Output the (X, Y) coordinate of the center of the cell containing the given text.  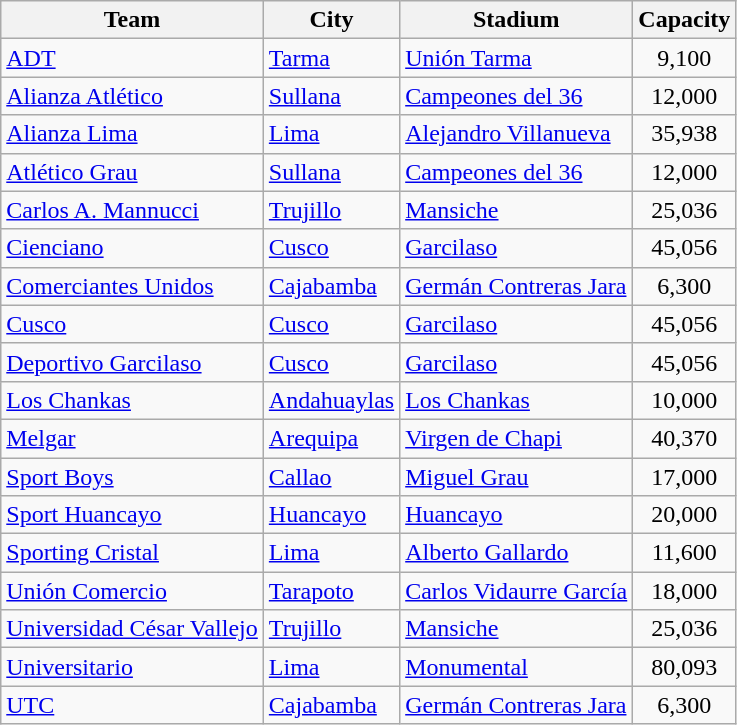
Comerciantes Unidos (132, 286)
Sporting Cristal (132, 553)
Universitario (132, 667)
10,000 (684, 400)
Miguel Grau (516, 477)
17,000 (684, 477)
Tarma (331, 58)
40,370 (684, 438)
9,100 (684, 58)
80,093 (684, 667)
Carlos Vidaurre García (516, 591)
11,600 (684, 553)
Virgen de Chapi (516, 438)
Sport Boys (132, 477)
35,938 (684, 134)
Unión Comercio (132, 591)
Alejandro Villanueva (516, 134)
Melgar (132, 438)
UTC (132, 705)
Capacity (684, 20)
Monumental (516, 667)
Tarapoto (331, 591)
City (331, 20)
18,000 (684, 591)
Deportivo Garcilaso (132, 362)
Team (132, 20)
ADT (132, 58)
Unión Tarma (516, 58)
Arequipa (331, 438)
Alianza Atlético (132, 96)
Cienciano (132, 248)
Andahuaylas (331, 400)
20,000 (684, 515)
Atlético Grau (132, 172)
Alianza Lima (132, 134)
Callao (331, 477)
Universidad César Vallejo (132, 629)
Stadium (516, 20)
Sport Huancayo (132, 515)
Carlos A. Mannucci (132, 210)
Alberto Gallardo (516, 553)
